Pinpoint the cell where the given text exists, returning its [X, Y] midpoint coordinate. 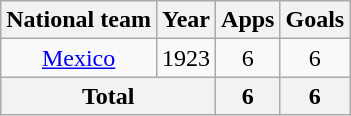
Year [186, 20]
Goals [315, 20]
National team [79, 20]
Total [108, 96]
Mexico [79, 58]
1923 [186, 58]
Apps [248, 20]
